Pinpoint the cell where the given text exists, returning its (x, y) midpoint coordinate. 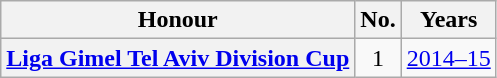
Years (448, 20)
Liga Gimel Tel Aviv Division Cup (178, 58)
Honour (178, 20)
1 (378, 58)
No. (378, 20)
2014–15 (448, 58)
